Capture the cell that displays the provided text and extract its [X, Y] central coordinate. 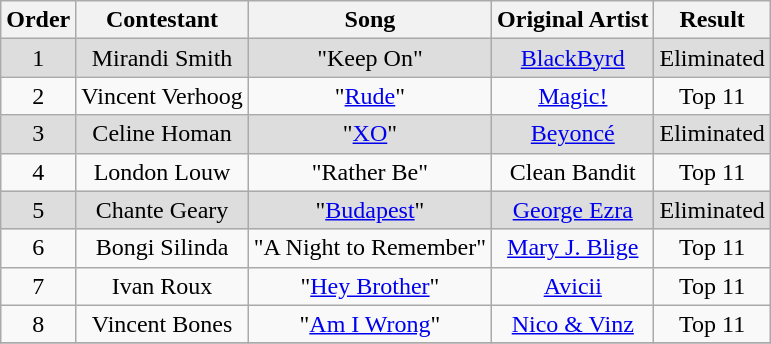
George Ezra [573, 210]
"Hey Brother" [370, 286]
7 [38, 286]
5 [38, 210]
Song [370, 20]
"Budapest" [370, 210]
Vincent Verhoog [162, 96]
Avicii [573, 286]
Bongi Silinda [162, 248]
Magic! [573, 96]
BlackByrd [573, 58]
Result [712, 20]
Order [38, 20]
Beyoncé [573, 134]
Vincent Bones [162, 324]
"XO" [370, 134]
"A Night to Remember" [370, 248]
4 [38, 172]
London Louw [162, 172]
6 [38, 248]
1 [38, 58]
Celine Homan [162, 134]
Contestant [162, 20]
Clean Bandit [573, 172]
Nico & Vinz [573, 324]
Chante Geary [162, 210]
"Rather Be" [370, 172]
Mary J. Blige [573, 248]
8 [38, 324]
3 [38, 134]
Ivan Roux [162, 286]
Mirandi Smith [162, 58]
"Am I Wrong" [370, 324]
2 [38, 96]
"Keep On" [370, 58]
Original Artist [573, 20]
"Rude" [370, 96]
